For the text-containing cell, return its midpoint in (X, Y) coordinate format. 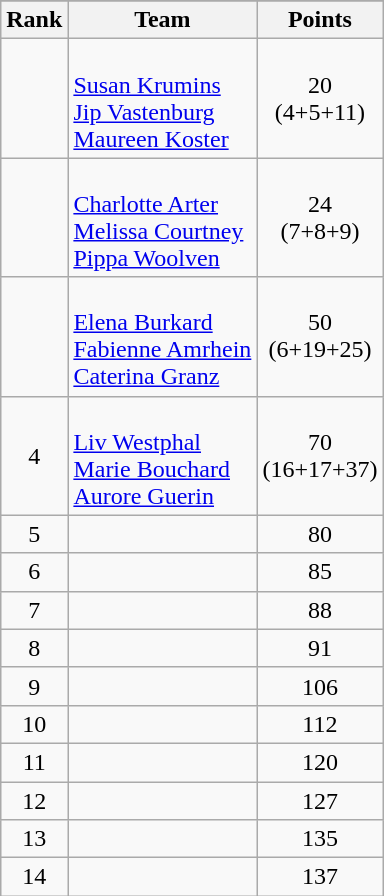
127 (320, 801)
Charlotte ArterMelissa CourtneyPippa Woolven (162, 218)
12 (34, 801)
Points (320, 20)
24(7+8+9) (320, 218)
7 (34, 610)
10 (34, 724)
135 (320, 839)
Susan KruminsJip VastenburgMaureen Koster (162, 98)
106 (320, 686)
13 (34, 839)
112 (320, 724)
Team (162, 20)
20(4+5+11) (320, 98)
6 (34, 572)
70(16+17+37) (320, 456)
Elena BurkardFabienne AmrheinCaterina Granz (162, 336)
5 (34, 534)
85 (320, 572)
91 (320, 648)
80 (320, 534)
Rank (34, 20)
8 (34, 648)
137 (320, 877)
9 (34, 686)
14 (34, 877)
Liv WestphalMarie BouchardAurore Guerin (162, 456)
11 (34, 762)
4 (34, 456)
120 (320, 762)
88 (320, 610)
50(6+19+25) (320, 336)
